Search for the cell housing the specified text and yield its (X, Y) center coordinate. 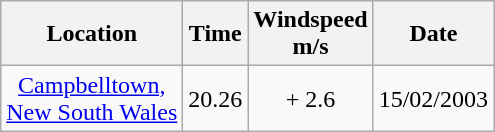
Time (216, 34)
+ 2.6 (310, 98)
Date (433, 34)
Location (92, 34)
20.26 (216, 98)
Campbelltown,New South Wales (92, 98)
Windspeedm/s (310, 34)
15/02/2003 (433, 98)
